Find where the given text appears and provide that cell's center as (x, y) coordinate. 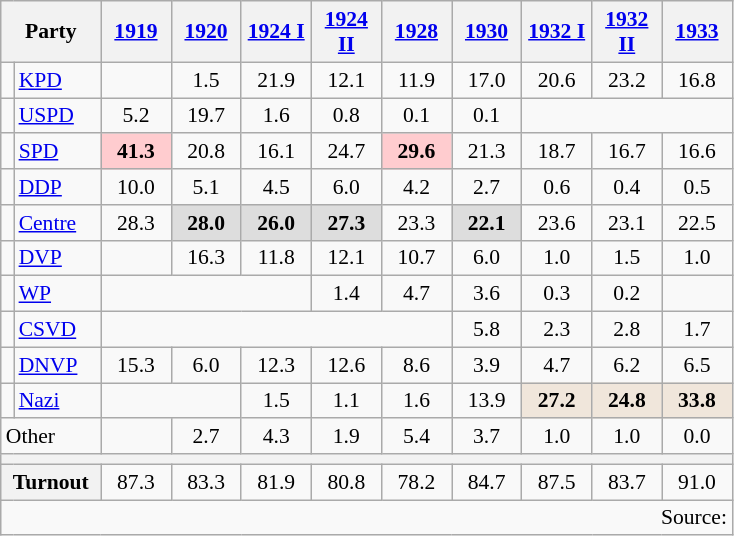
DVP (58, 258)
84.7 (487, 482)
33.8 (697, 401)
1932 II (627, 32)
1930 (487, 32)
3.6 (487, 294)
27.2 (557, 401)
0.6 (557, 187)
78.2 (416, 482)
5.4 (416, 437)
83.7 (627, 482)
1924 II (346, 32)
Other (51, 437)
KPD (58, 80)
0.0 (697, 437)
1924 I (276, 32)
20.6 (557, 80)
SPD (58, 152)
24.7 (346, 152)
0.8 (346, 116)
6.2 (627, 365)
1.4 (346, 294)
1932 I (557, 32)
4.5 (276, 187)
24.8 (627, 401)
2.8 (627, 330)
87.3 (136, 482)
22.1 (487, 223)
11.9 (416, 80)
10.0 (136, 187)
1.9 (346, 437)
5.2 (136, 116)
23.1 (627, 223)
17.0 (487, 80)
Turnout (51, 482)
11.8 (276, 258)
0.3 (557, 294)
23.3 (416, 223)
16.3 (206, 258)
91.0 (697, 482)
6.5 (697, 365)
12.6 (346, 365)
13.9 (487, 401)
26.0 (276, 223)
Centre (58, 223)
8.6 (416, 365)
Party (51, 32)
4.3 (276, 437)
2.3 (557, 330)
28.0 (206, 223)
21.9 (276, 80)
0.5 (697, 187)
0.2 (627, 294)
1928 (416, 32)
Nazi (58, 401)
5.8 (487, 330)
USPD (58, 116)
12.3 (276, 365)
Source: (366, 518)
1933 (697, 32)
27.3 (346, 223)
29.6 (416, 152)
5.1 (206, 187)
WP (58, 294)
41.3 (136, 152)
83.3 (206, 482)
21.3 (487, 152)
20.8 (206, 152)
3.7 (487, 437)
CSVD (58, 330)
22.5 (697, 223)
4.2 (416, 187)
15.3 (136, 365)
10.7 (416, 258)
16.6 (697, 152)
16.1 (276, 152)
23.6 (557, 223)
DNVP (58, 365)
28.3 (136, 223)
23.2 (627, 80)
1919 (136, 32)
81.9 (276, 482)
1920 (206, 32)
3.9 (487, 365)
16.7 (627, 152)
0.4 (627, 187)
16.8 (697, 80)
1.7 (697, 330)
18.7 (557, 152)
DDP (58, 187)
87.5 (557, 482)
19.7 (206, 116)
1.1 (346, 401)
80.8 (346, 482)
